Return the [X, Y] coordinate for the center point of the cell that contains the specified text.  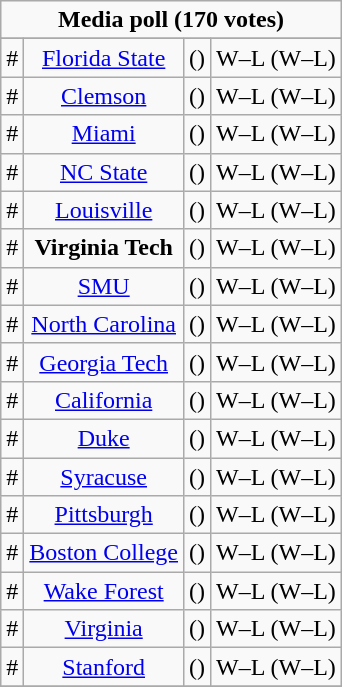
Clemson [104, 96]
California [104, 400]
Media poll (170 votes) [172, 20]
Wake Forest [104, 591]
Pittsburgh [104, 515]
Louisville [104, 210]
Boston College [104, 553]
Virginia [104, 629]
North Carolina [104, 324]
Florida State [104, 58]
Stanford [104, 667]
Syracuse [104, 477]
Miami [104, 134]
NC State [104, 172]
Virginia Tech [104, 248]
Georgia Tech [104, 362]
SMU [104, 286]
Duke [104, 438]
